Identify which cell holds the provided text, then report its [x, y] central coordinate. 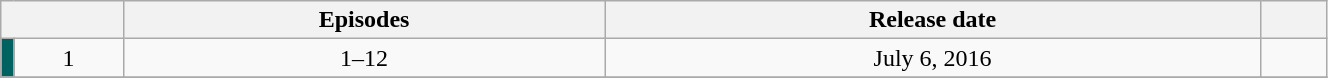
1–12 [364, 58]
Release date [932, 20]
Episodes [364, 20]
1 [68, 58]
July 6, 2016 [932, 58]
